Detect which cell encompasses the target text, then output its [X, Y] center coordinate. 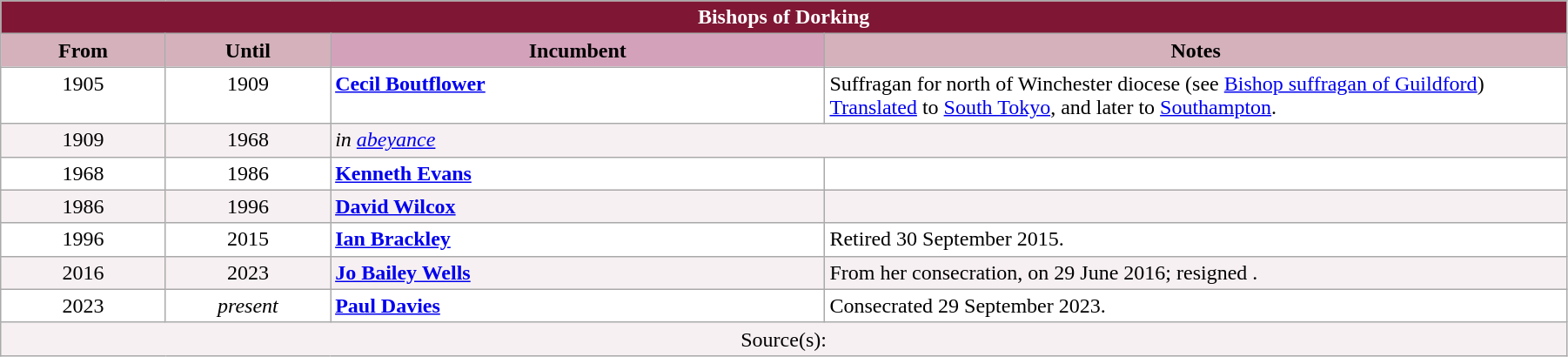
Incumbent [578, 51]
David Wilcox [578, 206]
2015 [247, 239]
present [247, 306]
Consecrated 29 September 2023. [1196, 306]
From her consecration, on 29 June 2016; resigned . [1196, 273]
Kenneth Evans [578, 173]
Jo Bailey Wells [578, 273]
Retired 30 September 2015. [1196, 239]
Until [247, 51]
Bishops of Dorking [784, 17]
From [84, 51]
Cecil Boutflower [578, 96]
Suffragan for north of Winchester diocese (see Bishop suffragan of Guildford) Translated to South Tokyo, and later to Southampton. [1196, 96]
Notes [1196, 51]
Paul Davies [578, 306]
in abeyance [948, 140]
Source(s): [784, 339]
1905 [84, 96]
Ian Brackley [578, 239]
2016 [84, 273]
